Return [x, y] of the center of cell containing provided text 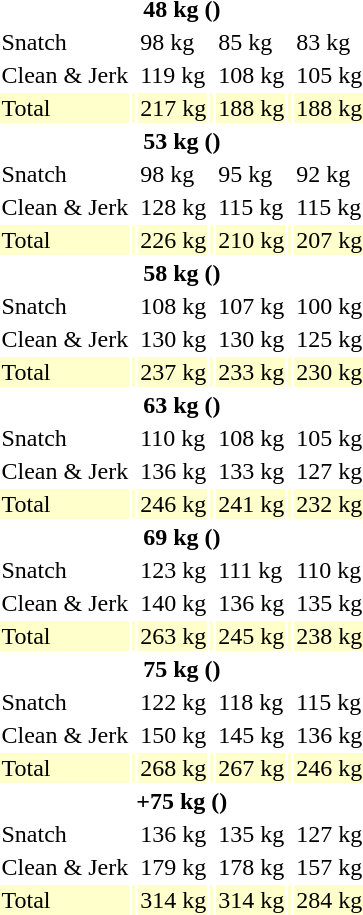
263 kg [174, 636]
122 kg [174, 702]
237 kg [174, 372]
95 kg [252, 174]
118 kg [252, 702]
210 kg [252, 240]
107 kg [252, 306]
150 kg [174, 735]
110 kg [174, 438]
241 kg [252, 504]
226 kg [174, 240]
128 kg [174, 207]
145 kg [252, 735]
233 kg [252, 372]
140 kg [174, 603]
133 kg [252, 471]
217 kg [174, 108]
188 kg [252, 108]
111 kg [252, 570]
135 kg [252, 834]
115 kg [252, 207]
267 kg [252, 768]
123 kg [174, 570]
85 kg [252, 42]
119 kg [174, 75]
246 kg [174, 504]
178 kg [252, 867]
245 kg [252, 636]
179 kg [174, 867]
268 kg [174, 768]
